Search for the cell housing the specified text and yield its [x, y] center coordinate. 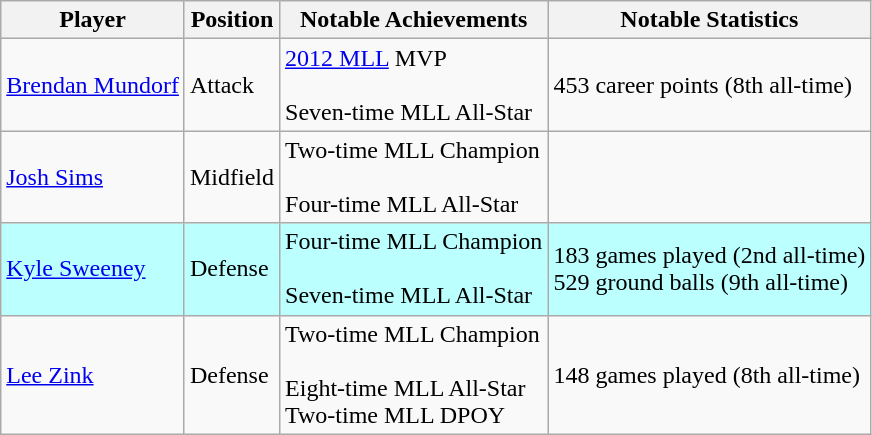
Attack [232, 85]
Player [93, 20]
Kyle Sweeney [93, 269]
Four-time MLL ChampionSeven-time MLL All-Star [414, 269]
Notable Achievements [414, 20]
Josh Sims [93, 177]
2012 MLL MVP Seven-time MLL All-Star [414, 85]
453 career points (8th all-time) [710, 85]
Midfield [232, 177]
Two-time MLL Champion Eight-time MLL All-Star Two-time MLL DPOY [414, 374]
Position [232, 20]
148 games played (8th all-time) [710, 374]
183 games played (2nd all-time)529 ground balls (9th all-time) [710, 269]
Two-time MLL ChampionFour-time MLL All-Star [414, 177]
Brendan Mundorf [93, 85]
Notable Statistics [710, 20]
Lee Zink [93, 374]
